Provide the (x, y) coordinate of the cell's center where the given text is located.  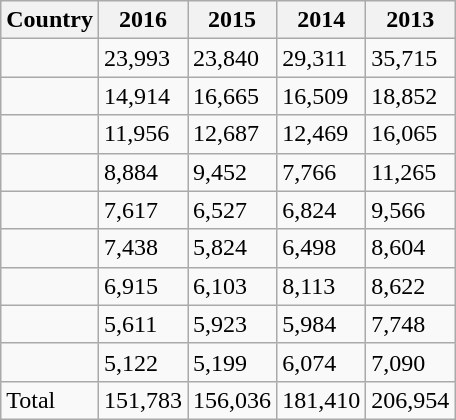
6,915 (142, 286)
6,527 (232, 210)
12,469 (322, 134)
8,884 (142, 172)
Total (50, 400)
18,852 (410, 96)
2015 (232, 20)
6,103 (232, 286)
8,622 (410, 286)
2016 (142, 20)
35,715 (410, 58)
2013 (410, 20)
11,265 (410, 172)
Country (50, 20)
2014 (322, 20)
14,914 (142, 96)
5,122 (142, 362)
8,113 (322, 286)
5,824 (232, 248)
7,748 (410, 324)
6,824 (322, 210)
7,617 (142, 210)
7,090 (410, 362)
16,509 (322, 96)
9,566 (410, 210)
6,498 (322, 248)
8,604 (410, 248)
16,065 (410, 134)
12,687 (232, 134)
9,452 (232, 172)
181,410 (322, 400)
29,311 (322, 58)
7,438 (142, 248)
5,984 (322, 324)
11,956 (142, 134)
151,783 (142, 400)
206,954 (410, 400)
156,036 (232, 400)
5,923 (232, 324)
5,199 (232, 362)
16,665 (232, 96)
6,074 (322, 362)
5,611 (142, 324)
23,840 (232, 58)
23,993 (142, 58)
7,766 (322, 172)
